For the text-containing cell, return its midpoint in [X, Y] coordinate format. 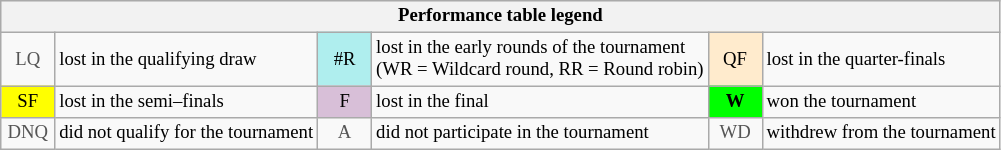
QF [735, 60]
lost in the final [540, 102]
lost in the semi–finals [186, 102]
SF [28, 102]
did not participate in the tournament [540, 134]
won the tournament [881, 102]
DNQ [28, 134]
lost in the quarter-finals [881, 60]
#R [345, 60]
Performance table legend [500, 16]
did not qualify for the tournament [186, 134]
WD [735, 134]
W [735, 102]
lost in the early rounds of the tournament(WR = Wildcard round, RR = Round robin) [540, 60]
F [345, 102]
A [345, 134]
LQ [28, 60]
withdrew from the tournament [881, 134]
lost in the qualifying draw [186, 60]
